Capture the cell that displays the provided text and extract its [X, Y] central coordinate. 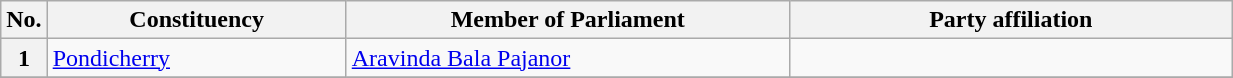
Pondicherry [196, 58]
Constituency [196, 20]
Aravinda Bala Pajanor [568, 58]
Member of Parliament [568, 20]
No. [24, 20]
Party affiliation [1010, 20]
1 [24, 58]
